Scan for the cell matching the given text and deliver its [X, Y] coordinate at center. 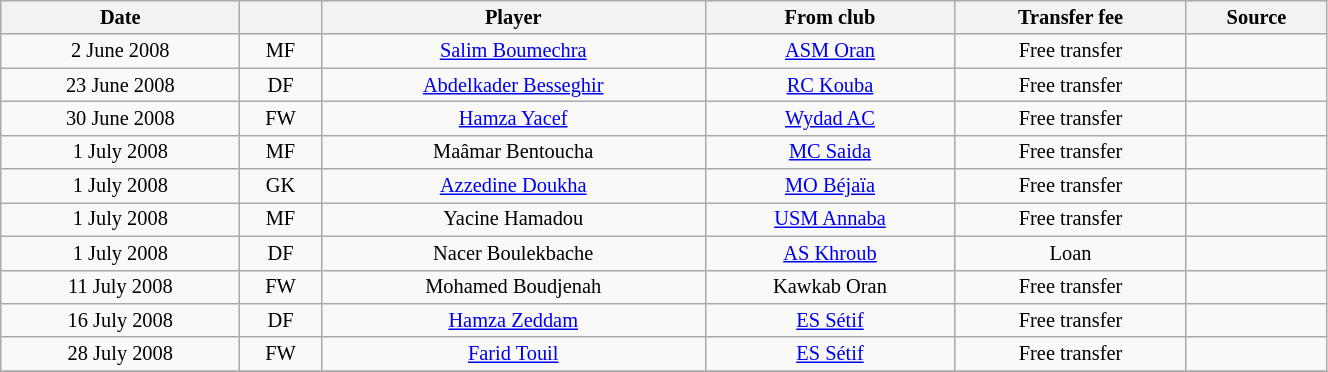
Player [513, 17]
ASM Oran [830, 51]
Kawkab Oran [830, 287]
From club [830, 17]
Farid Touil [513, 354]
11 July 2008 [120, 287]
Date [120, 17]
USM Annaba [830, 219]
Abdelkader Besseghir [513, 85]
Azzedine Doukha [513, 186]
Yacine Hamadou [513, 219]
AS Khroub [830, 253]
Transfer fee [1071, 17]
Hamza Zeddam [513, 320]
Hamza Yacef [513, 118]
MC Saida [830, 152]
Maâmar Bentoucha [513, 152]
GK [280, 186]
2 June 2008 [120, 51]
Wydad AC [830, 118]
28 July 2008 [120, 354]
RC Kouba [830, 85]
Mohamed Boudjenah [513, 287]
23 June 2008 [120, 85]
MO Béjaïa [830, 186]
Nacer Boulekbache [513, 253]
Source [1256, 17]
Salim Boumechra [513, 51]
30 June 2008 [120, 118]
Loan [1071, 253]
16 July 2008 [120, 320]
